Pinpoint the cell where the given text exists, returning its (X, Y) midpoint coordinate. 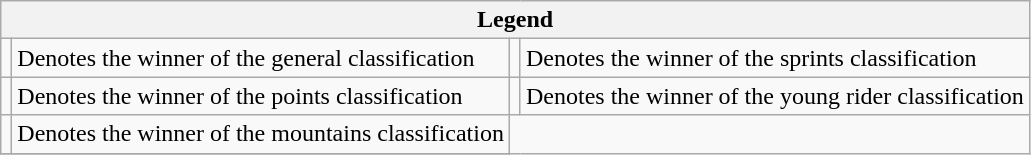
Denotes the winner of the sprints classification (774, 58)
Denotes the winner of the points classification (261, 96)
Legend (516, 20)
Denotes the winner of the mountains classification (261, 134)
Denotes the winner of the general classification (261, 58)
Denotes the winner of the young rider classification (774, 96)
